Search for the cell housing the specified text and yield its (x, y) center coordinate. 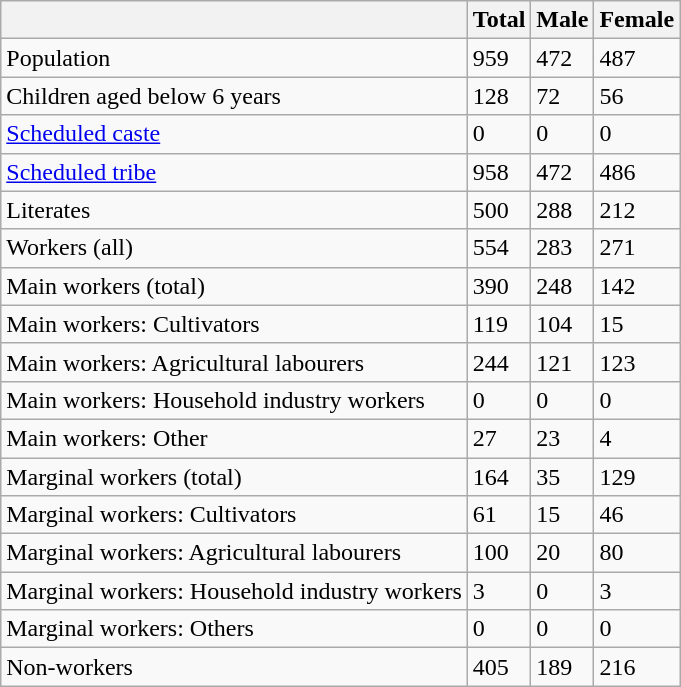
Marginal workers: Household industry workers (234, 591)
121 (562, 362)
271 (637, 248)
Female (637, 20)
500 (499, 210)
80 (637, 553)
248 (562, 286)
Main workers: Agricultural labourers (234, 362)
Scheduled tribe (234, 172)
189 (562, 667)
Marginal workers: Cultivators (234, 515)
Marginal workers: Agricultural labourers (234, 553)
142 (637, 286)
Main workers: Household industry workers (234, 400)
119 (499, 324)
390 (499, 286)
27 (499, 438)
Workers (all) (234, 248)
35 (562, 477)
244 (499, 362)
128 (499, 96)
405 (499, 667)
61 (499, 515)
Marginal workers (total) (234, 477)
4 (637, 438)
959 (499, 58)
Total (499, 20)
Literates (234, 210)
Main workers: Cultivators (234, 324)
283 (562, 248)
487 (637, 58)
129 (637, 477)
Children aged below 6 years (234, 96)
Main workers (total) (234, 286)
46 (637, 515)
20 (562, 553)
104 (562, 324)
958 (499, 172)
Scheduled caste (234, 134)
Population (234, 58)
216 (637, 667)
100 (499, 553)
Non-workers (234, 667)
123 (637, 362)
23 (562, 438)
Main workers: Other (234, 438)
486 (637, 172)
288 (562, 210)
212 (637, 210)
Male (562, 20)
554 (499, 248)
Marginal workers: Others (234, 629)
56 (637, 96)
164 (499, 477)
72 (562, 96)
